Scan for the cell matching the given text and deliver its (x, y) coordinate at center. 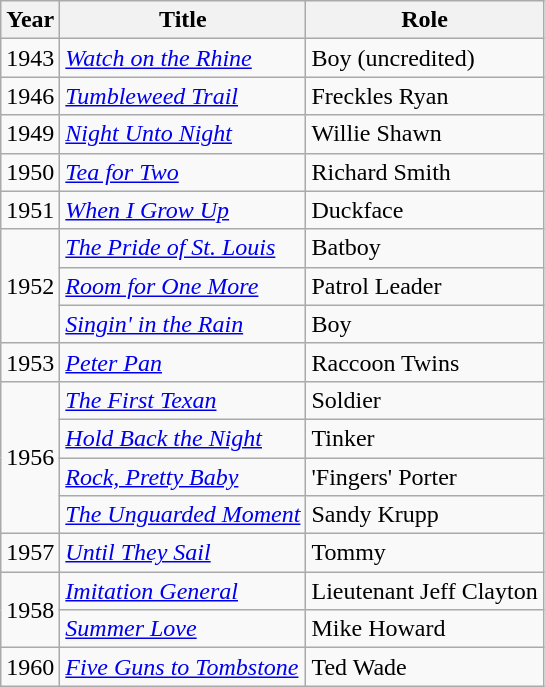
Raccoon Twins (424, 362)
Title (183, 20)
Room for One More (183, 286)
1956 (30, 457)
Hold Back the Night (183, 438)
Tinker (424, 438)
The First Texan (183, 400)
Duckface (424, 210)
Mike Howard (424, 629)
When I Grow Up (183, 210)
1953 (30, 362)
Sandy Krupp (424, 515)
Tumbleweed Trail (183, 96)
The Pride of St. Louis (183, 248)
Summer Love (183, 629)
Lieutenant Jeff Clayton (424, 591)
Year (30, 20)
1952 (30, 286)
1949 (30, 134)
'Fingers' Porter (424, 477)
1950 (30, 172)
The Unguarded Moment (183, 515)
Patrol Leader (424, 286)
Role (424, 20)
Ted Wade (424, 667)
1958 (30, 610)
1951 (30, 210)
1946 (30, 96)
1943 (30, 58)
Tommy (424, 553)
Tea for Two (183, 172)
Imitation General (183, 591)
Night Unto Night (183, 134)
Freckles Ryan (424, 96)
1960 (30, 667)
Peter Pan (183, 362)
Boy (uncredited) (424, 58)
Rock, Pretty Baby (183, 477)
Until They Sail (183, 553)
Soldier (424, 400)
Watch on the Rhine (183, 58)
Willie Shawn (424, 134)
1957 (30, 553)
Batboy (424, 248)
Singin' in the Rain (183, 324)
Richard Smith (424, 172)
Boy (424, 324)
Five Guns to Tombstone (183, 667)
